Search for the cell housing the specified text and yield its [x, y] center coordinate. 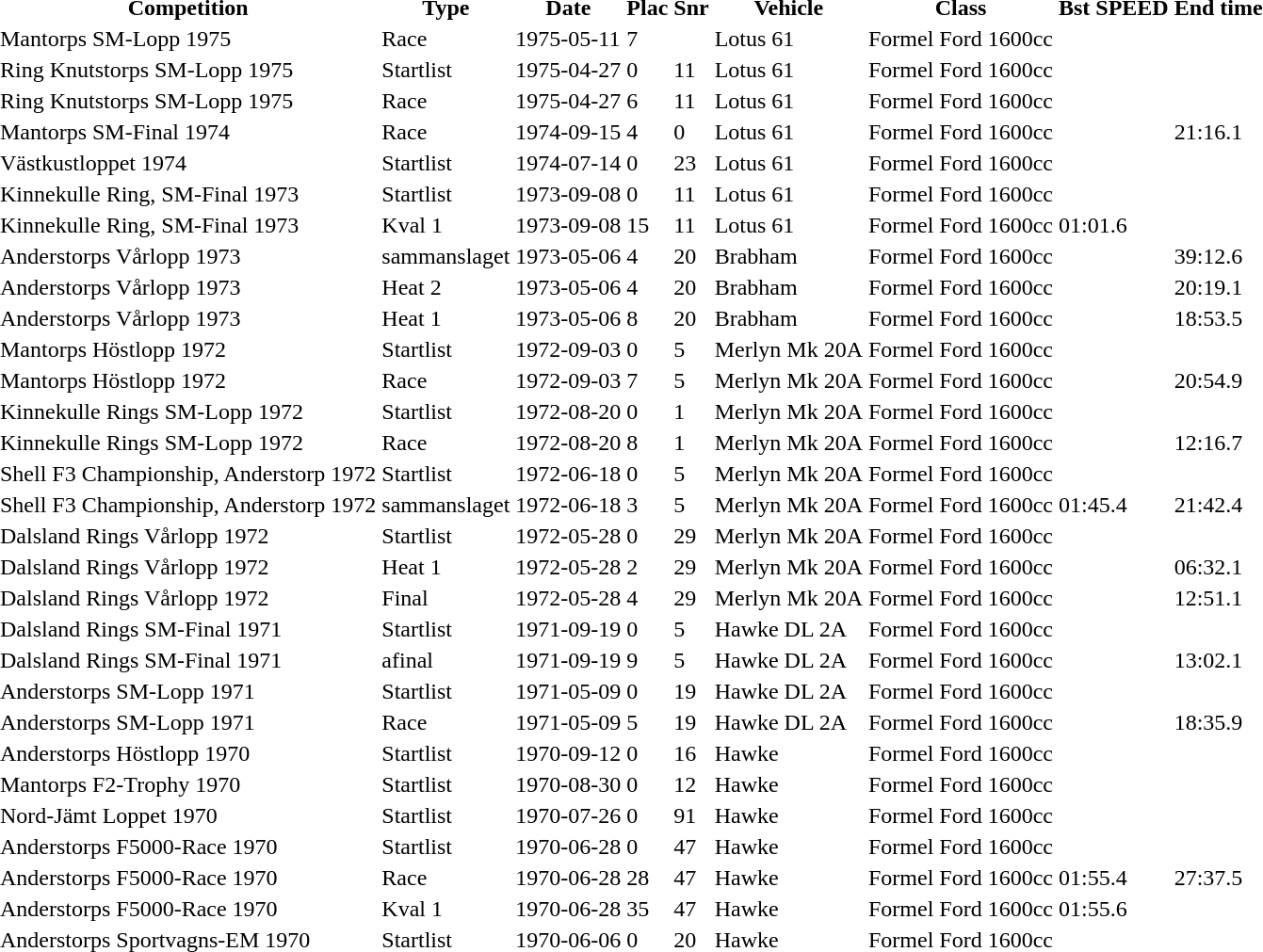
28 [648, 879]
1970-07-26 [569, 816]
12 [691, 784]
16 [691, 754]
6 [648, 101]
1974-09-15 [569, 133]
91 [691, 816]
Heat 2 [446, 287]
23 [691, 163]
35 [648, 909]
1970-08-30 [569, 784]
9 [648, 660]
01:55.6 [1113, 909]
1970-09-12 [569, 754]
01:45.4 [1113, 506]
2 [648, 568]
15 [648, 225]
01:01.6 [1113, 225]
3 [648, 506]
01:55.4 [1113, 879]
1974-07-14 [569, 163]
1975-05-11 [569, 39]
afinal [446, 660]
Final [446, 598]
